Output the [X, Y] coordinate of the center of the cell containing the given text.  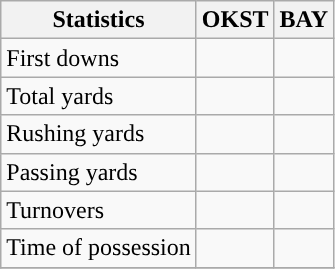
First downs [99, 58]
Rushing yards [99, 134]
Time of possession [99, 248]
BAY [304, 20]
Passing yards [99, 172]
Statistics [99, 20]
Turnovers [99, 210]
OKST [235, 20]
Total yards [99, 96]
